Locate the cell with the specified text and output its (x, y) center coordinate. 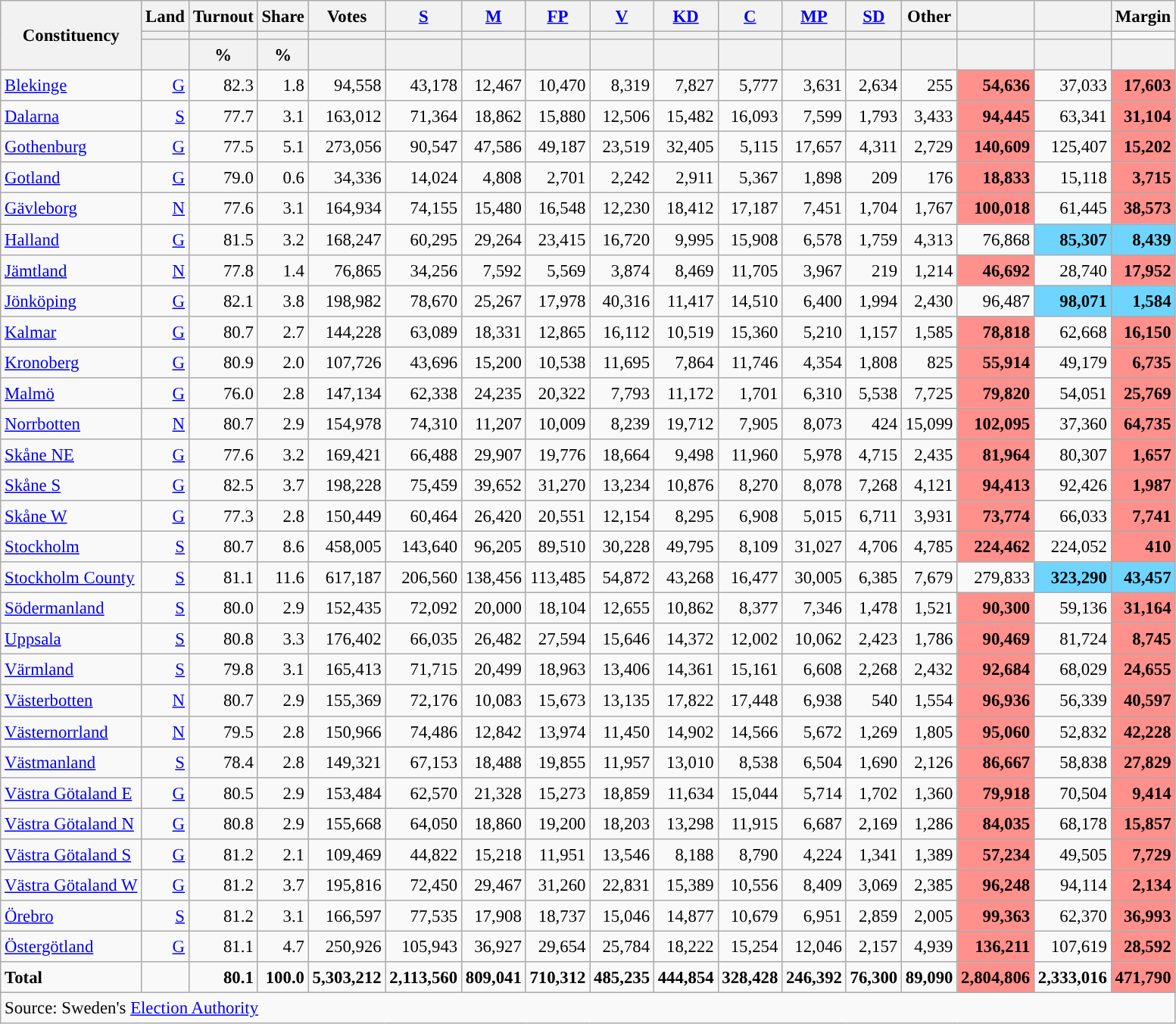
Malmö (71, 394)
FP (557, 17)
255 (930, 86)
68,178 (1072, 824)
107,726 (347, 362)
96,205 (494, 547)
13,406 (622, 670)
17,448 (750, 701)
24,235 (494, 394)
54,051 (1072, 394)
15,273 (557, 792)
Total (71, 977)
165,413 (347, 670)
Uppsala (71, 639)
8,270 (750, 485)
4,808 (494, 177)
89,090 (930, 977)
76,300 (874, 977)
424 (874, 424)
15,389 (686, 885)
Constituency (71, 36)
250,926 (347, 947)
31,027 (815, 547)
Stockholm County (71, 577)
2,113,560 (423, 977)
26,482 (494, 639)
4,224 (815, 854)
3,967 (815, 270)
328,428 (750, 977)
Land (165, 17)
95,060 (996, 732)
6,578 (815, 239)
12,046 (815, 947)
18,412 (686, 209)
3,715 (1143, 177)
Västra Götaland E (71, 792)
79.5 (223, 732)
Kronoberg (71, 362)
13,010 (686, 762)
11,172 (686, 394)
27,829 (1143, 762)
31,104 (1143, 117)
8,239 (622, 424)
1,521 (930, 609)
1,554 (930, 701)
11,450 (622, 732)
1,805 (930, 732)
Jönköping (71, 301)
2,333,016 (1072, 977)
7,592 (494, 270)
15,646 (622, 639)
84,035 (996, 824)
Other (930, 17)
62,668 (1072, 332)
2,911 (686, 177)
155,369 (347, 701)
Värmland (71, 670)
72,450 (423, 885)
96,487 (996, 301)
8,469 (686, 270)
SD (874, 17)
68,029 (1072, 670)
13,135 (622, 701)
12,154 (622, 517)
15,673 (557, 701)
113,485 (557, 577)
4,785 (930, 547)
81.5 (223, 239)
5,015 (815, 517)
8,188 (686, 854)
11,417 (686, 301)
1,808 (874, 362)
77.7 (223, 117)
246,392 (815, 977)
100.0 (283, 977)
94,445 (996, 117)
8,538 (750, 762)
9,498 (686, 454)
16,093 (750, 117)
43,268 (686, 577)
155,668 (347, 824)
18,331 (494, 332)
1,704 (874, 209)
Södermanland (71, 609)
14,902 (686, 732)
18,104 (557, 609)
18,833 (996, 177)
14,510 (750, 301)
7,725 (930, 394)
710,312 (557, 977)
8,409 (815, 885)
98,071 (1072, 301)
18,222 (686, 947)
18,859 (622, 792)
80,307 (1072, 454)
18,488 (494, 762)
Turnout (223, 17)
14,372 (686, 639)
Örebro (71, 916)
6,400 (815, 301)
20,499 (494, 670)
77.5 (223, 147)
5,115 (750, 147)
3,069 (874, 885)
82.3 (223, 86)
7,827 (686, 86)
102,095 (996, 424)
71,715 (423, 670)
Blekinge (71, 86)
64,735 (1143, 424)
Margin (1143, 17)
15,360 (750, 332)
1,702 (874, 792)
15,118 (1072, 177)
6,951 (815, 916)
Gothenburg (71, 147)
1,657 (1143, 454)
2.0 (283, 362)
15,099 (930, 424)
1,584 (1143, 301)
Östergötland (71, 947)
11,634 (686, 792)
6,504 (815, 762)
96,248 (996, 885)
224,052 (1072, 547)
36,993 (1143, 916)
11,957 (622, 762)
1,898 (815, 177)
28,740 (1072, 270)
19,776 (557, 454)
7,451 (815, 209)
20,322 (557, 394)
12,002 (750, 639)
617,187 (347, 577)
79.8 (223, 670)
27,594 (557, 639)
18,860 (494, 824)
80.0 (223, 609)
11,960 (750, 454)
46,692 (996, 270)
80.1 (223, 977)
3,874 (622, 270)
78,818 (996, 332)
24,655 (1143, 670)
Share (283, 17)
14,024 (423, 177)
90,300 (996, 609)
163,012 (347, 117)
18,664 (622, 454)
10,009 (557, 424)
30,005 (815, 577)
8,790 (750, 854)
8.6 (283, 547)
13,234 (622, 485)
37,360 (1072, 424)
23,519 (622, 147)
31,260 (557, 885)
323,290 (1072, 577)
1.8 (283, 86)
143,640 (423, 547)
8,377 (750, 609)
198,982 (347, 301)
5,569 (557, 270)
59,136 (1072, 609)
47,586 (494, 147)
150,966 (347, 732)
43,457 (1143, 577)
168,247 (347, 239)
1,987 (1143, 485)
80.5 (223, 792)
825 (930, 362)
11,915 (750, 824)
166,597 (347, 916)
6,687 (815, 824)
Norrbotten (71, 424)
9,414 (1143, 792)
15,482 (686, 117)
154,978 (347, 424)
Jämtland (71, 270)
164,934 (347, 209)
2,804,806 (996, 977)
1,690 (874, 762)
92,426 (1072, 485)
25,267 (494, 301)
4,354 (815, 362)
Stockholm (71, 547)
85,307 (1072, 239)
105,943 (423, 947)
7,346 (815, 609)
54,636 (996, 86)
13,974 (557, 732)
16,112 (622, 332)
Skåne NE (71, 454)
10,519 (686, 332)
6,908 (750, 517)
73,774 (996, 517)
29,467 (494, 885)
18,862 (494, 117)
78,670 (423, 301)
2.1 (283, 854)
Västernorrland (71, 732)
12,655 (622, 609)
18,963 (557, 670)
1,701 (750, 394)
Skåne W (71, 517)
209 (874, 177)
15,908 (750, 239)
11,695 (622, 362)
5,538 (874, 394)
42,228 (1143, 732)
14,566 (750, 732)
C (750, 17)
16,150 (1143, 332)
Västra Götaland N (71, 824)
4,121 (930, 485)
10,876 (686, 485)
15,046 (622, 916)
70,504 (1072, 792)
39,652 (494, 485)
29,264 (494, 239)
V (622, 17)
44,822 (423, 854)
16,548 (557, 209)
2,005 (930, 916)
7,864 (686, 362)
31,164 (1143, 609)
12,842 (494, 732)
31,270 (557, 485)
7,793 (622, 394)
1,214 (930, 270)
10,062 (815, 639)
107,619 (1072, 947)
11,705 (750, 270)
2,859 (874, 916)
38,573 (1143, 209)
49,505 (1072, 854)
3,931 (930, 517)
1,585 (930, 332)
15,161 (750, 670)
5,303,212 (347, 977)
1,360 (930, 792)
49,179 (1072, 362)
74,486 (423, 732)
2,157 (874, 947)
82.5 (223, 485)
8,295 (686, 517)
2,134 (1143, 885)
6,310 (815, 394)
1,786 (930, 639)
77.8 (223, 270)
176 (930, 177)
4,715 (874, 454)
5.1 (283, 147)
1,767 (930, 209)
2,435 (930, 454)
29,907 (494, 454)
81,964 (996, 454)
76,865 (347, 270)
15,044 (750, 792)
15,857 (1143, 824)
8,439 (1143, 239)
34,336 (347, 177)
63,341 (1072, 117)
10,083 (494, 701)
66,033 (1072, 517)
66,035 (423, 639)
13,546 (622, 854)
54,872 (622, 577)
1,269 (874, 732)
1,759 (874, 239)
1,341 (874, 854)
198,228 (347, 485)
136,211 (996, 947)
79.0 (223, 177)
2,126 (930, 762)
458,005 (347, 547)
20,551 (557, 517)
224,462 (996, 547)
7,268 (874, 485)
36,927 (494, 947)
4,311 (874, 147)
2,430 (930, 301)
77.3 (223, 517)
8,109 (750, 547)
15,880 (557, 117)
3.8 (283, 301)
19,712 (686, 424)
63,089 (423, 332)
15,218 (494, 854)
109,469 (347, 854)
279,833 (996, 577)
1,994 (874, 301)
7,905 (750, 424)
Source: Sweden's Election Authority (588, 1009)
90,547 (423, 147)
92,684 (996, 670)
138,456 (494, 577)
58,838 (1072, 762)
16,477 (750, 577)
2,169 (874, 824)
471,790 (1143, 977)
1,478 (874, 609)
52,832 (1072, 732)
176,402 (347, 639)
40,316 (622, 301)
79,918 (996, 792)
150,449 (347, 517)
6,735 (1143, 362)
0.6 (283, 177)
5,210 (815, 332)
60,295 (423, 239)
62,338 (423, 394)
2,634 (874, 86)
22,831 (622, 885)
17,822 (686, 701)
16,720 (622, 239)
28,592 (1143, 947)
96,936 (996, 701)
43,178 (423, 86)
15,200 (494, 362)
4,706 (874, 547)
12,865 (557, 332)
21,328 (494, 792)
30,228 (622, 547)
5,714 (815, 792)
89,510 (557, 547)
78.4 (223, 762)
5,672 (815, 732)
10,679 (750, 916)
12,506 (622, 117)
72,092 (423, 609)
2,268 (874, 670)
2.7 (283, 332)
2,242 (622, 177)
74,155 (423, 209)
169,421 (347, 454)
6,385 (874, 577)
49,795 (686, 547)
56,339 (1072, 701)
64,050 (423, 824)
10,538 (557, 362)
2,385 (930, 885)
43,696 (423, 362)
37,033 (1072, 86)
17,952 (1143, 270)
76.0 (223, 394)
6,608 (815, 670)
94,114 (1072, 885)
26,420 (494, 517)
3.3 (283, 639)
80.9 (223, 362)
8,078 (815, 485)
5,978 (815, 454)
1,157 (874, 332)
40,597 (1143, 701)
57,234 (996, 854)
77,535 (423, 916)
17,908 (494, 916)
Votes (347, 17)
Västerbotten (71, 701)
71,364 (423, 117)
10,862 (686, 609)
11.6 (283, 577)
5,367 (750, 177)
25,769 (1143, 394)
1.4 (283, 270)
86,667 (996, 762)
195,816 (347, 885)
82.1 (223, 301)
809,041 (494, 977)
140,609 (996, 147)
8,745 (1143, 639)
15,480 (494, 209)
99,363 (996, 916)
8,319 (622, 86)
125,407 (1072, 147)
152,435 (347, 609)
Gävleborg (71, 209)
14,877 (686, 916)
11,746 (750, 362)
18,737 (557, 916)
18,203 (622, 824)
17,603 (1143, 86)
2,432 (930, 670)
72,176 (423, 701)
1,286 (930, 824)
76,868 (996, 239)
206,560 (423, 577)
4.7 (283, 947)
410 (1143, 547)
74,310 (423, 424)
2,729 (930, 147)
14,361 (686, 670)
79,820 (996, 394)
444,854 (686, 977)
Skåne S (71, 485)
6,711 (874, 517)
17,657 (815, 147)
11,207 (494, 424)
20,000 (494, 609)
4,313 (930, 239)
540 (874, 701)
94,413 (996, 485)
12,230 (622, 209)
5,777 (750, 86)
62,570 (423, 792)
1,389 (930, 854)
7,729 (1143, 854)
KD (686, 17)
62,370 (1072, 916)
15,254 (750, 947)
Västra Götaland S (71, 854)
19,855 (557, 762)
10,470 (557, 86)
12,467 (494, 86)
Halland (71, 239)
90,469 (996, 639)
8,073 (815, 424)
Västra Götaland W (71, 885)
15,202 (1143, 147)
Västmanland (71, 762)
3,433 (930, 117)
66,488 (423, 454)
147,134 (347, 394)
MP (815, 17)
13,298 (686, 824)
7,741 (1143, 517)
153,484 (347, 792)
67,153 (423, 762)
25,784 (622, 947)
81,724 (1072, 639)
55,914 (996, 362)
34,256 (423, 270)
Kalmar (71, 332)
485,235 (622, 977)
7,679 (930, 577)
100,018 (996, 209)
61,445 (1072, 209)
273,056 (347, 147)
11,951 (557, 854)
1,793 (874, 117)
2,423 (874, 639)
49,187 (557, 147)
4,939 (930, 947)
144,228 (347, 332)
219 (874, 270)
94,558 (347, 86)
6,938 (815, 701)
60,464 (423, 517)
Gotland (71, 177)
32,405 (686, 147)
Dalarna (71, 117)
M (494, 17)
3,631 (815, 86)
7,599 (815, 117)
29,654 (557, 947)
149,321 (347, 762)
17,978 (557, 301)
2,701 (557, 177)
19,200 (557, 824)
75,459 (423, 485)
10,556 (750, 885)
23,415 (557, 239)
17,187 (750, 209)
9,995 (686, 239)
